Search for the cell housing the specified text and yield its [X, Y] center coordinate. 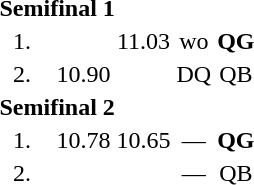
11.03 [144, 41]
10.78 [84, 140]
wo [194, 41]
10.90 [84, 74]
DQ [194, 74]
10.65 [144, 140]
— [194, 140]
